Return [x, y] of the center of cell containing provided text 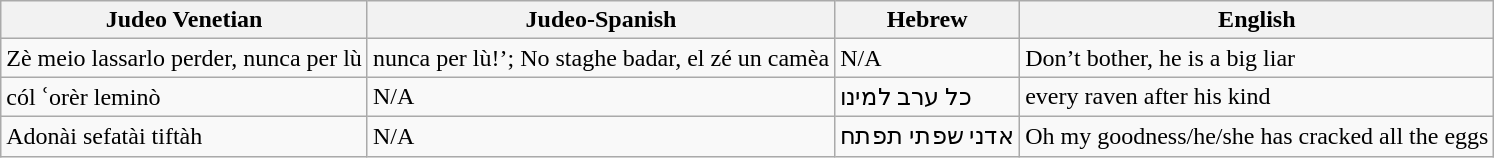
כל ערב למינו [928, 97]
Judeo Venetian [184, 20]
אדני שפתי תפתח [928, 136]
every raven after his kind [1257, 97]
Oh my goodness/he/she has cracked all the eggs [1257, 136]
Zè meio lassarlo perder, nunca per lù [184, 58]
nunca per lù!’; No staghe badar, el zé un camèa [600, 58]
Adonài sefatài tiftàh [184, 136]
Hebrew [928, 20]
English [1257, 20]
Judeo-Spanish [600, 20]
cól ʿorèr leminò [184, 97]
Don’t bother, he is a big liar [1257, 58]
